From the cell containing the given text, extract its center point as [x, y] coordinate. 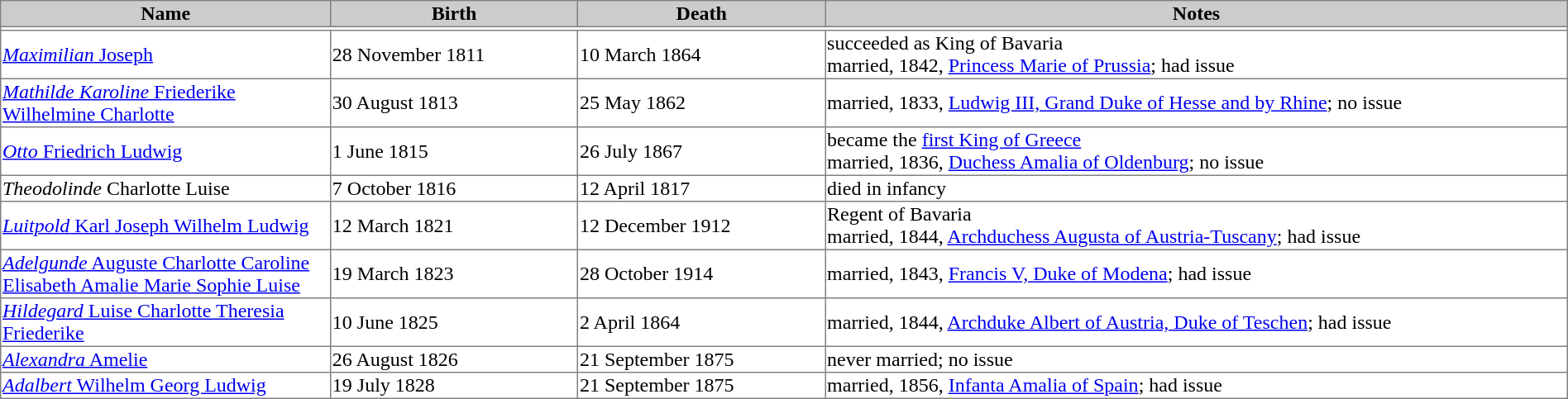
Notes [1196, 14]
never married; no issue [1196, 359]
Death [701, 14]
Alexandra Amelie [165, 359]
Adalbert Wilhelm Georg Ludwig [165, 386]
12 March 1821 [455, 226]
Hildegard Luise Charlotte Theresia Friederike [165, 322]
married, 1856, Infanta Amalia of Spain; had issue [1196, 386]
19 March 1823 [455, 273]
10 June 1825 [455, 322]
Otto Friedrich Ludwig [165, 151]
25 May 1862 [701, 102]
12 December 1912 [701, 226]
Mathilde Karoline Friederike Wilhelmine Charlotte [165, 102]
married, 1844, Archduke Albert of Austria, Duke of Teschen; had issue [1196, 322]
married, 1833, Ludwig III, Grand Duke of Hesse and by Rhine; no issue [1196, 102]
30 August 1813 [455, 102]
12 April 1817 [701, 188]
Name [165, 14]
26 July 1867 [701, 151]
Adelgunde Auguste Charlotte Caroline Elisabeth Amalie Marie Sophie Luise [165, 273]
28 October 1914 [701, 273]
28 November 1811 [455, 55]
Maximilian Joseph [165, 55]
died in infancy [1196, 188]
Luitpold Karl Joseph Wilhelm Ludwig [165, 226]
1 June 1815 [455, 151]
married, 1843, Francis V, Duke of Modena; had issue [1196, 273]
19 July 1828 [455, 386]
2 April 1864 [701, 322]
Birth [455, 14]
succeeded as King of Bavariamarried, 1842, Princess Marie of Prussia; had issue [1196, 55]
10 March 1864 [701, 55]
Regent of Bavariamarried, 1844, Archduchess Augusta of Austria-Tuscany; had issue [1196, 226]
became the first King of Greecemarried, 1836, Duchess Amalia of Oldenburg; no issue [1196, 151]
7 October 1816 [455, 188]
Theodolinde Charlotte Luise [165, 188]
26 August 1826 [455, 359]
